Return [X, Y] of the center of cell containing provided text 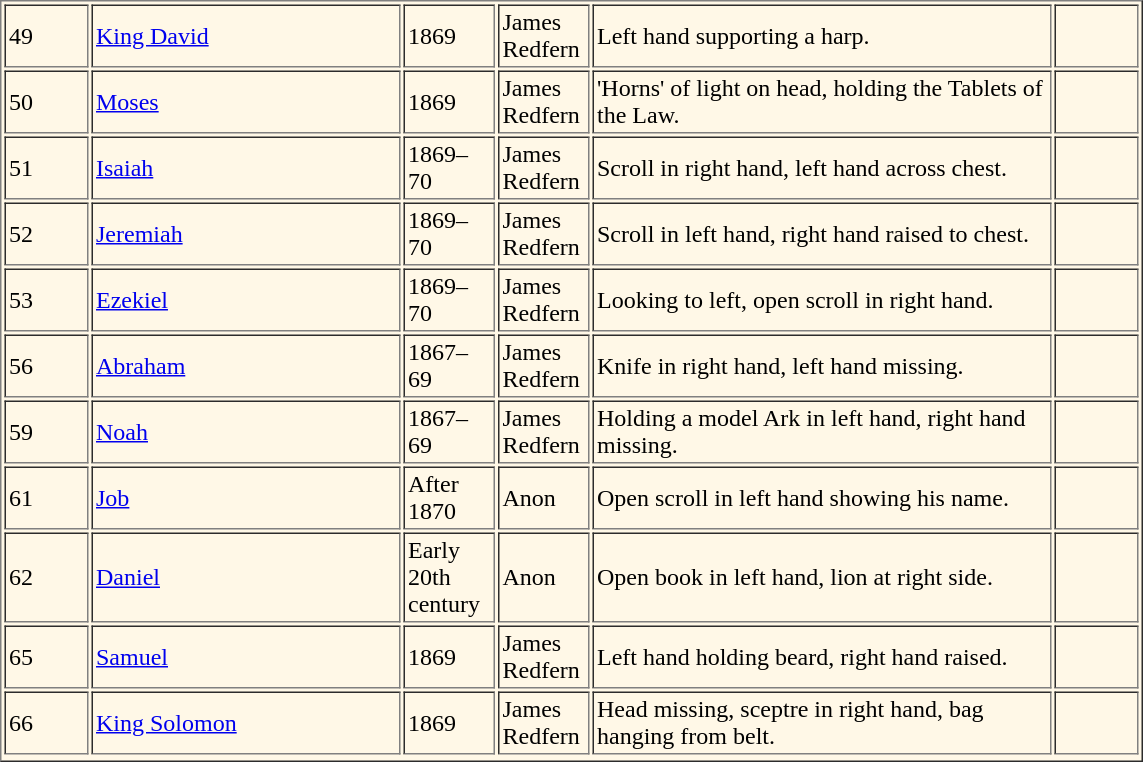
Left hand holding beard, right hand raised. [822, 658]
Early 20th century [450, 577]
Jeremiah [246, 234]
59 [46, 432]
51 [46, 168]
Head missing, sceptre in right hand, bag hanging from belt. [822, 724]
Scroll in left hand, right hand raised to chest. [822, 234]
Noah [246, 432]
King David [246, 36]
Open book in left hand, lion at right side. [822, 577]
Open scroll in left hand showing his name. [822, 498]
50 [46, 102]
Left hand supporting a harp. [822, 36]
Daniel [246, 577]
Looking to left, open scroll in right hand. [822, 300]
53 [46, 300]
Isaiah [246, 168]
Job [246, 498]
Moses [246, 102]
Knife in right hand, left hand missing. [822, 366]
King Solomon [246, 724]
'Horns' of light on head, holding the Tablets of the Law. [822, 102]
56 [46, 366]
65 [46, 658]
Scroll in right hand, left hand across chest. [822, 168]
Abraham [246, 366]
66 [46, 724]
49 [46, 36]
Ezekiel [246, 300]
62 [46, 577]
Holding a model Ark in left hand, right hand missing. [822, 432]
61 [46, 498]
52 [46, 234]
Samuel [246, 658]
After 1870 [450, 498]
